Output the [X, Y] coordinate of the center of the cell containing the given text.  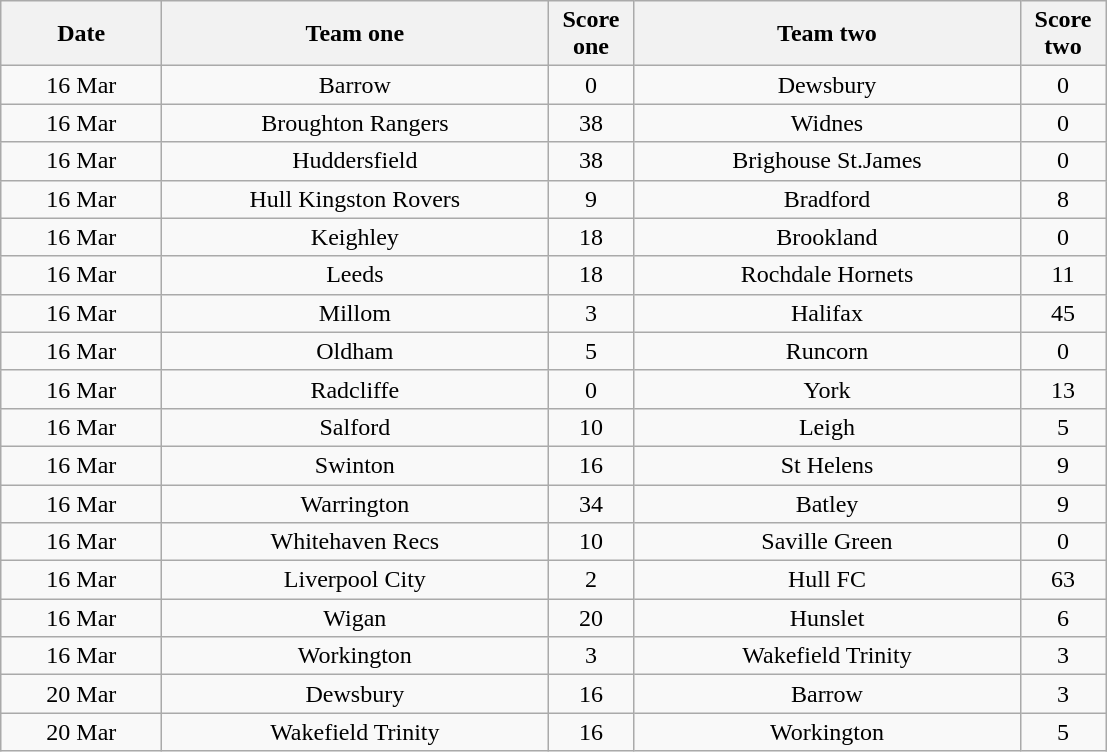
Score one [591, 34]
Widnes [827, 123]
Broughton Rangers [355, 123]
Batley [827, 503]
Team two [827, 34]
Date [82, 34]
Brighouse St.James [827, 161]
Liverpool City [355, 580]
Hull FC [827, 580]
Salford [355, 427]
Saville Green [827, 542]
8 [1063, 199]
20 [591, 618]
34 [591, 503]
Halifax [827, 313]
Hunslet [827, 618]
Hull Kingston Rovers [355, 199]
11 [1063, 275]
Team one [355, 34]
Leigh [827, 427]
Leeds [355, 275]
2 [591, 580]
Rochdale Hornets [827, 275]
Oldham [355, 351]
Radcliffe [355, 389]
Swinton [355, 465]
Runcorn [827, 351]
Warrington [355, 503]
45 [1063, 313]
Millom [355, 313]
6 [1063, 618]
13 [1063, 389]
Huddersfield [355, 161]
St Helens [827, 465]
Score two [1063, 34]
63 [1063, 580]
Bradford [827, 199]
Whitehaven Recs [355, 542]
Keighley [355, 237]
York [827, 389]
Wigan [355, 618]
Brookland [827, 237]
